From the cell containing the given text, extract its center point as (x, y) coordinate. 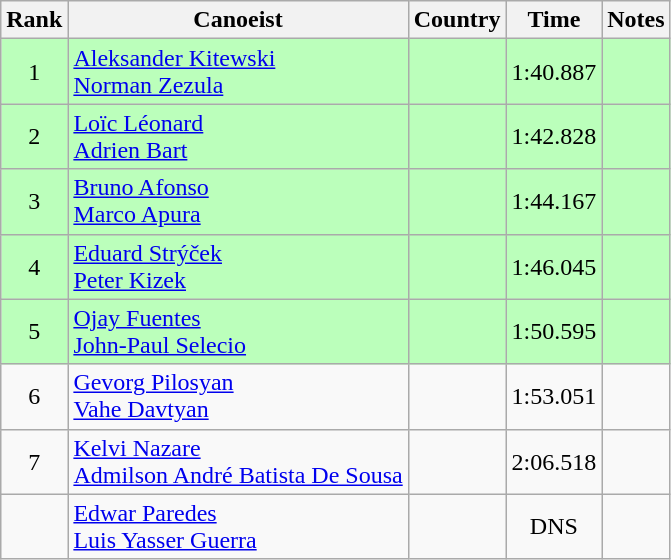
7 (34, 462)
1:44.167 (554, 202)
2 (34, 136)
Ojay FuentesJohn-Paul Selecio (238, 332)
1:50.595 (554, 332)
2:06.518 (554, 462)
Aleksander KitewskiNorman Zezula (238, 72)
Gevorg PilosyanVahe Davtyan (238, 396)
Edwar ParedesLuis Yasser Guerra (238, 526)
Country (457, 20)
1:40.887 (554, 72)
DNS (554, 526)
1:46.045 (554, 266)
5 (34, 332)
1:42.828 (554, 136)
Rank (34, 20)
1:53.051 (554, 396)
3 (34, 202)
Notes (636, 20)
6 (34, 396)
Bruno AfonsoMarco Apura (238, 202)
4 (34, 266)
1 (34, 72)
Time (554, 20)
Kelvi NazareAdmilson André Batista De Sousa (238, 462)
Canoeist (238, 20)
Loïc LéonardAdrien Bart (238, 136)
Eduard StrýčekPeter Kizek (238, 266)
